Determine the (x, y) coordinate at the center of the cell enclosing the given text.  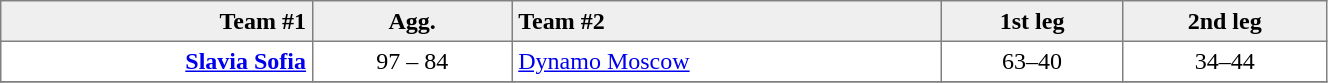
34–44 (1225, 61)
1st leg (1032, 21)
Slavia Sofia (157, 61)
Dynamo Moscow (727, 61)
Team #1 (157, 21)
63–40 (1032, 61)
2nd leg (1225, 21)
Agg. (412, 21)
Team #2 (727, 21)
97 – 84 (412, 61)
